Determine the (x, y) coordinate at the center of the cell enclosing the given text.  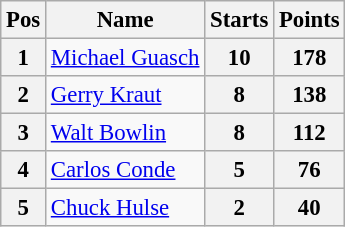
4 (24, 170)
Chuck Hulse (126, 208)
138 (310, 95)
10 (240, 58)
178 (310, 58)
40 (310, 208)
Points (310, 20)
Carlos Conde (126, 170)
112 (310, 133)
76 (310, 170)
Walt Bowlin (126, 133)
3 (24, 133)
Pos (24, 20)
Michael Guasch (126, 58)
Starts (240, 20)
Name (126, 20)
1 (24, 58)
Gerry Kraut (126, 95)
